From the cell containing the given text, extract its center point as (X, Y) coordinate. 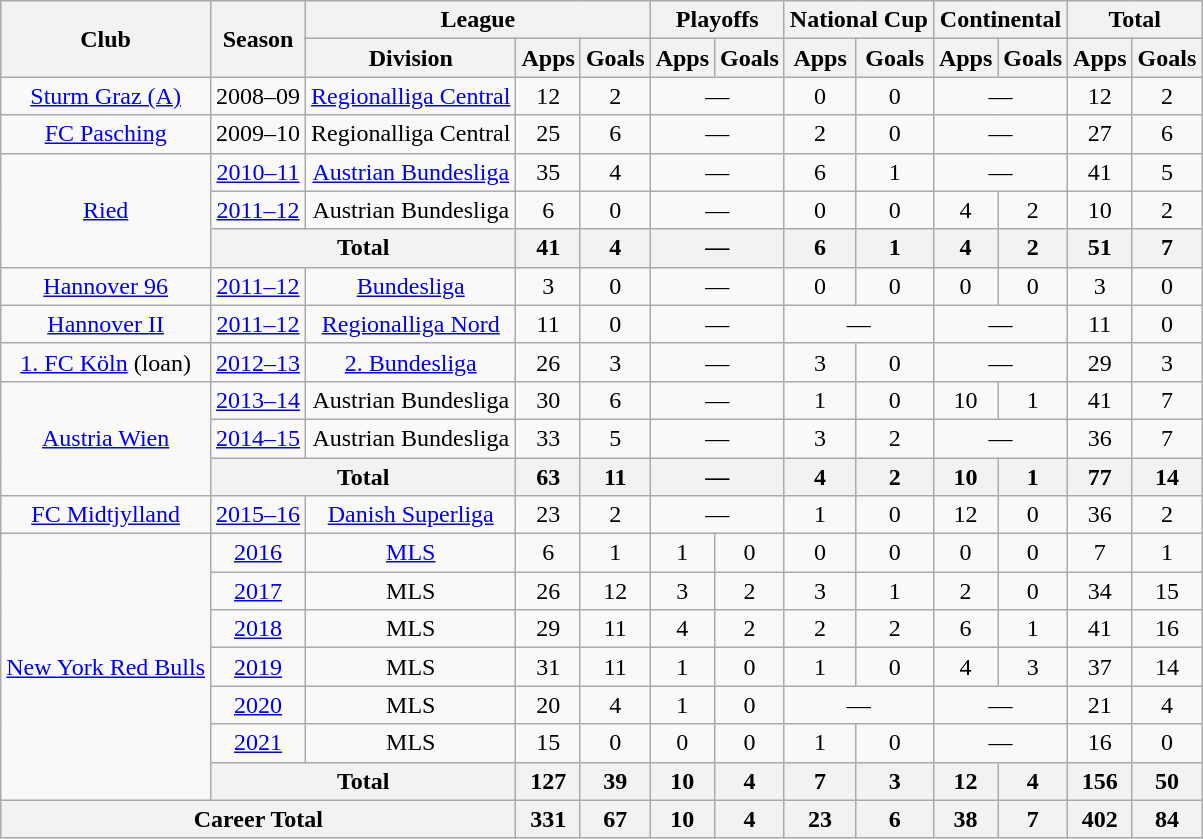
67 (615, 819)
127 (548, 781)
2012–13 (258, 362)
21 (1100, 705)
Austria Wien (106, 438)
2020 (258, 705)
84 (1167, 819)
Career Total (258, 819)
51 (1100, 248)
2021 (258, 743)
2009–10 (258, 134)
2014–15 (258, 438)
402 (1100, 819)
Sturm Graz (A) (106, 96)
Bundesliga (411, 286)
Hannover II (106, 324)
Club (106, 39)
2016 (258, 553)
2010–11 (258, 172)
25 (548, 134)
27 (1100, 134)
35 (548, 172)
2. Bundesliga (411, 362)
39 (615, 781)
Hannover 96 (106, 286)
2013–14 (258, 400)
FC Pasching (106, 134)
77 (1100, 477)
2019 (258, 667)
331 (548, 819)
2015–16 (258, 515)
Division (411, 58)
Season (258, 39)
30 (548, 400)
156 (1100, 781)
National Cup (858, 20)
37 (1100, 667)
38 (965, 819)
33 (548, 438)
2018 (258, 629)
Ried (106, 210)
2008–09 (258, 96)
Regionalliga Nord (411, 324)
Danish Superliga (411, 515)
63 (548, 477)
2017 (258, 591)
FC Midtjylland (106, 515)
34 (1100, 591)
League (478, 20)
50 (1167, 781)
20 (548, 705)
New York Red Bulls (106, 667)
Playoffs (717, 20)
Continental (1000, 20)
1. FC Köln (loan) (106, 362)
31 (548, 667)
